Search for the cell housing the specified text and yield its (X, Y) center coordinate. 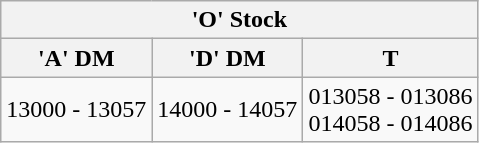
13000 - 13057 (76, 110)
14000 - 14057 (228, 110)
'O' Stock (240, 20)
013058 - 013086014058 - 014086 (390, 110)
'D' DM (228, 58)
T (390, 58)
'A' DM (76, 58)
